For the text-containing cell, return its midpoint in (X, Y) coordinate format. 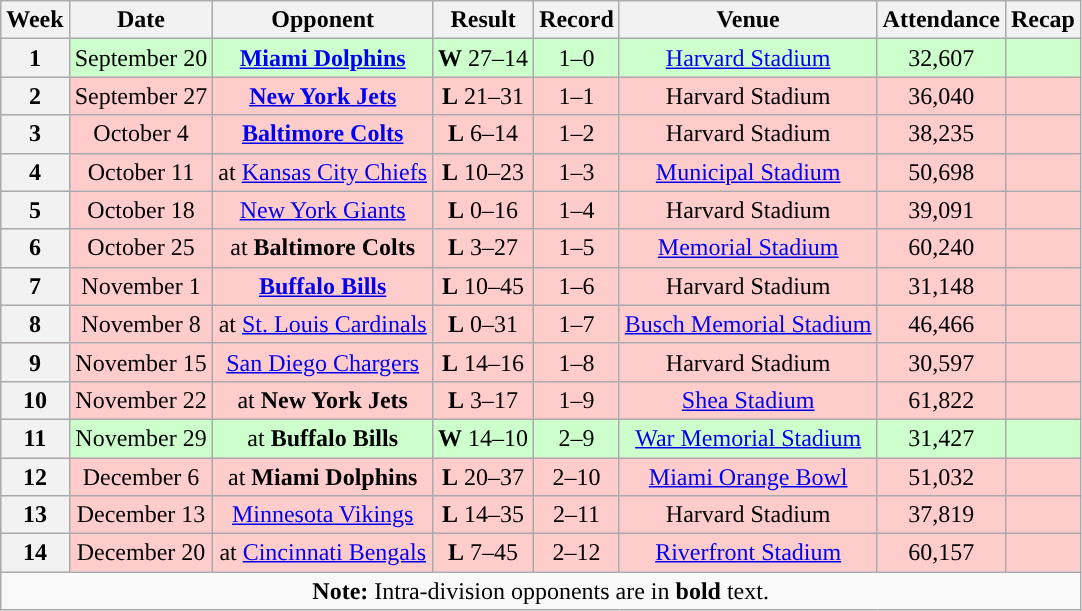
Venue (748, 20)
9 (35, 362)
October 18 (141, 210)
December 20 (141, 553)
1–5 (577, 248)
13 (35, 515)
2–9 (577, 438)
1–4 (577, 210)
60,157 (941, 553)
Shea Stadium (748, 400)
1–6 (577, 286)
32,607 (941, 58)
L 3–27 (484, 248)
3 (35, 134)
W 14–10 (484, 438)
L 6–14 (484, 134)
61,822 (941, 400)
November 15 (141, 362)
1–1 (577, 96)
Miami Dolphins (323, 58)
Record (577, 20)
2–10 (577, 477)
60,240 (941, 248)
L 21–31 (484, 96)
at Buffalo Bills (323, 438)
10 (35, 400)
L 14–35 (484, 515)
1–0 (577, 58)
at Cincinnati Bengals (323, 553)
at New York Jets (323, 400)
Date (141, 20)
Busch Memorial Stadium (748, 324)
50,698 (941, 172)
October 4 (141, 134)
W 27–14 (484, 58)
Riverfront Stadium (748, 553)
30,597 (941, 362)
1–8 (577, 362)
Municipal Stadium (748, 172)
39,091 (941, 210)
at St. Louis Cardinals (323, 324)
31,148 (941, 286)
1 (35, 58)
8 (35, 324)
Memorial Stadium (748, 248)
2–12 (577, 553)
2 (35, 96)
November 29 (141, 438)
1–9 (577, 400)
New York Giants (323, 210)
5 (35, 210)
L 3–17 (484, 400)
1–2 (577, 134)
L 10–23 (484, 172)
December 13 (141, 515)
31,427 (941, 438)
L 14–16 (484, 362)
L 20–37 (484, 477)
October 11 (141, 172)
Result (484, 20)
Opponent (323, 20)
December 6 (141, 477)
November 22 (141, 400)
Miami Orange Bowl (748, 477)
San Diego Chargers (323, 362)
Baltimore Colts (323, 134)
Recap (1042, 20)
L 0–16 (484, 210)
L 0–31 (484, 324)
1–7 (577, 324)
6 (35, 248)
37,819 (941, 515)
11 (35, 438)
38,235 (941, 134)
Buffalo Bills (323, 286)
November 8 (141, 324)
36,040 (941, 96)
46,466 (941, 324)
14 (35, 553)
Minnesota Vikings (323, 515)
November 1 (141, 286)
October 25 (141, 248)
War Memorial Stadium (748, 438)
12 (35, 477)
at Baltimore Colts (323, 248)
New York Jets (323, 96)
1–3 (577, 172)
7 (35, 286)
51,032 (941, 477)
Attendance (941, 20)
4 (35, 172)
at Miami Dolphins (323, 477)
September 27 (141, 96)
L 10–45 (484, 286)
2–11 (577, 515)
September 20 (141, 58)
Week (35, 20)
L 7–45 (484, 553)
at Kansas City Chiefs (323, 172)
Note: Intra-division opponents are in bold text. (541, 591)
